Determine the [X, Y] coordinate at the center of the cell enclosing the given text.  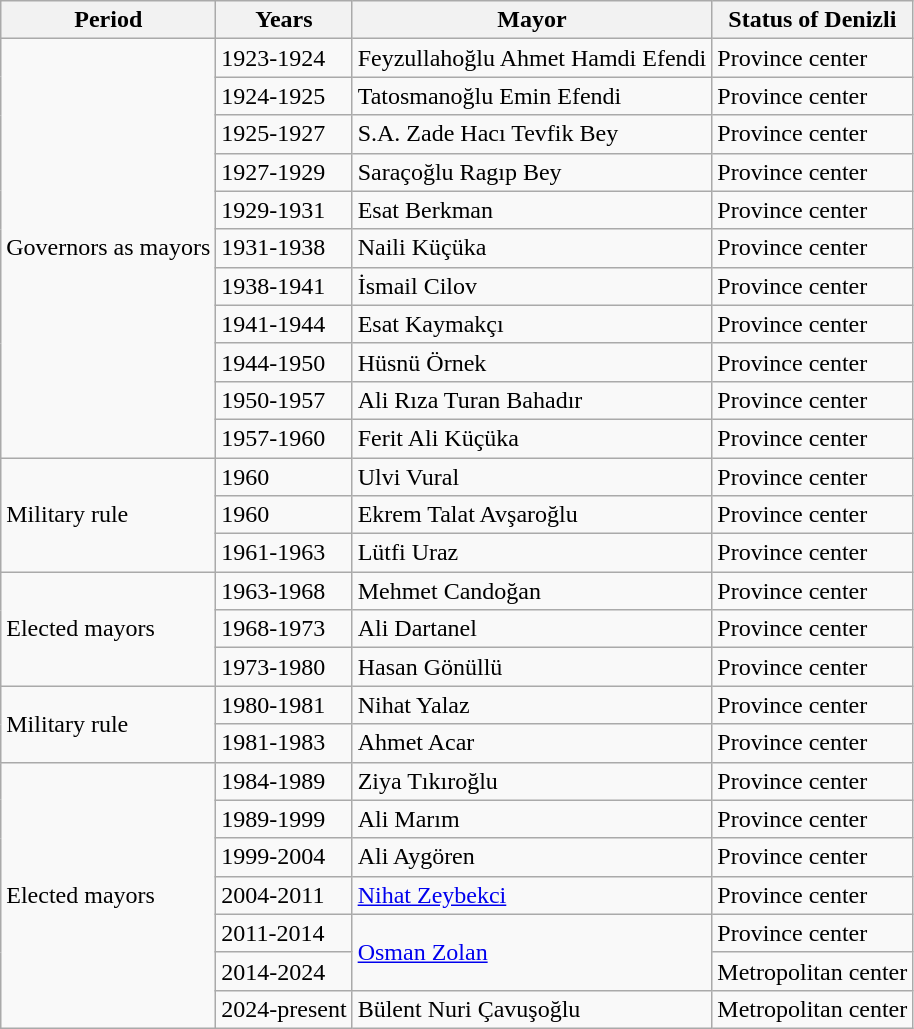
Hüsnü Örnek [532, 362]
Feyzullahoğlu Ahmet Hamdi Efendi [532, 58]
1984-1989 [284, 781]
2004-2011 [284, 895]
Esat Berkman [532, 210]
S.A. Zade Hacı Tevfik Bey [532, 134]
Lütfi Uraz [532, 553]
Bülent Nuri Çavuşoğlu [532, 1009]
1923-1924 [284, 58]
Osman Zolan [532, 952]
Mayor [532, 20]
1968-1973 [284, 629]
1950-1957 [284, 400]
Mehmet Candoğan [532, 591]
1929-1931 [284, 210]
1927-1929 [284, 172]
1961-1963 [284, 553]
Hasan Gönüllü [532, 667]
Ferit Ali Küçüka [532, 438]
Ekrem Talat Avşaroğlu [532, 515]
Naili Küçüka [532, 248]
1941-1944 [284, 324]
Nihat Yalaz [532, 705]
2024-present [284, 1009]
Governors as mayors [108, 248]
1981-1983 [284, 743]
2014-2024 [284, 971]
1973-1980 [284, 667]
Saraçoğlu Ragıp Bey [532, 172]
1963-1968 [284, 591]
Ali Dartanel [532, 629]
1989-1999 [284, 819]
1944-1950 [284, 362]
Ali Aygören [532, 857]
2011-2014 [284, 933]
1924-1925 [284, 96]
Tatosmanoğlu Emin Efendi [532, 96]
Years [284, 20]
1925-1927 [284, 134]
Nihat Zeybekci [532, 895]
1931-1938 [284, 248]
Ulvi Vural [532, 477]
Period [108, 20]
Ali Marım [532, 819]
Status of Denizli [812, 20]
1938-1941 [284, 286]
Ahmet Acar [532, 743]
Esat Kaymakçı [532, 324]
Ali Rıza Turan Bahadır [532, 400]
İsmail Cilov [532, 286]
1980-1981 [284, 705]
Ziya Tıkıroğlu [532, 781]
1999-2004 [284, 857]
1957-1960 [284, 438]
